Determine the [X, Y] coordinate at the center of the cell enclosing the given text.  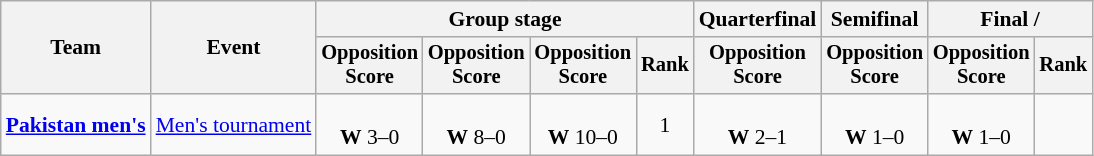
Final / [1010, 19]
1 [665, 124]
W 2–1 [758, 124]
W 10–0 [584, 124]
W 8–0 [476, 124]
Event [234, 48]
Quarterfinal [758, 19]
Group stage [504, 19]
Men's tournament [234, 124]
Semifinal [874, 19]
Pakistan men's [76, 124]
Team [76, 48]
W 3–0 [370, 124]
